Search for the cell housing the specified text and yield its (X, Y) center coordinate. 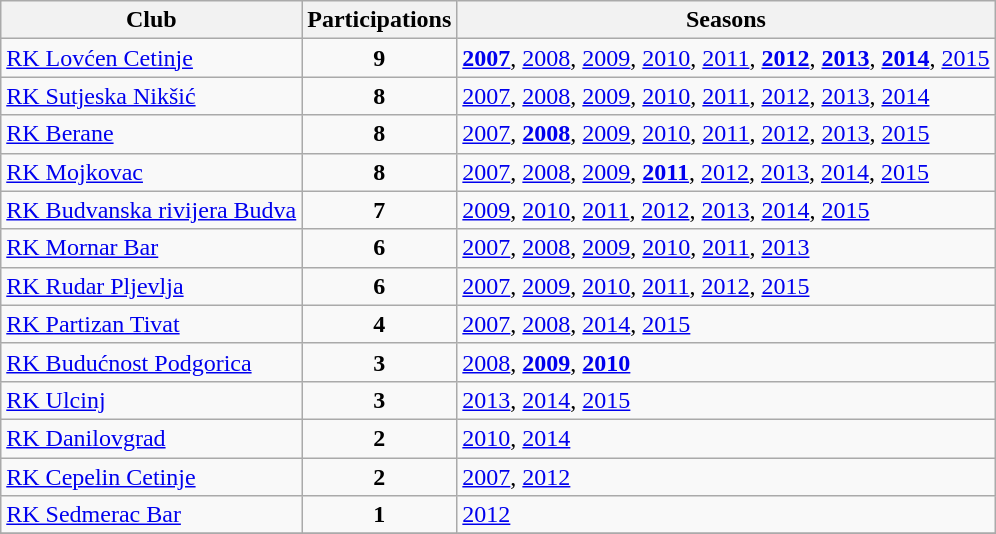
RK Sutjeska Nikšić (152, 96)
9 (380, 58)
2012 (726, 515)
RK Sedmerac Bar (152, 515)
RK Ulcinj (152, 400)
RK Cepelin Cetinje (152, 477)
2007, 2008, 2009, 2010, 2011, 2012, 2013, 2014 (726, 96)
2007, 2008, 2009, 2011, 2012, 2013, 2014, 2015 (726, 172)
RK Rudar Pljevlja (152, 286)
1 (380, 515)
2007, 2012 (726, 477)
Club (152, 20)
2007, 2008, 2009, 2010, 2011, 2013 (726, 248)
RK Mojkovac (152, 172)
2013, 2014, 2015 (726, 400)
Participations (380, 20)
RK Budvanska rivijera Budva (152, 210)
2007, 2008, 2009, 2010, 2011, 2012, 2013, 2015 (726, 134)
2007, 2008, 2014, 2015 (726, 324)
RK Berane (152, 134)
2008, 2009, 2010 (726, 362)
RK Budućnost Podgorica (152, 362)
2007, 2008, 2009, 2010, 2011, 2012, 2013, 2014, 2015 (726, 58)
Seasons (726, 20)
RK Lovćen Cetinje (152, 58)
RK Mornar Bar (152, 248)
2010, 2014 (726, 438)
RK Partizan Tivat (152, 324)
2009, 2010, 2011, 2012, 2013, 2014, 2015 (726, 210)
4 (380, 324)
2007, 2009, 2010, 2011, 2012, 2015 (726, 286)
7 (380, 210)
RK Danilovgrad (152, 438)
